Return [x, y] of the center of cell containing provided text 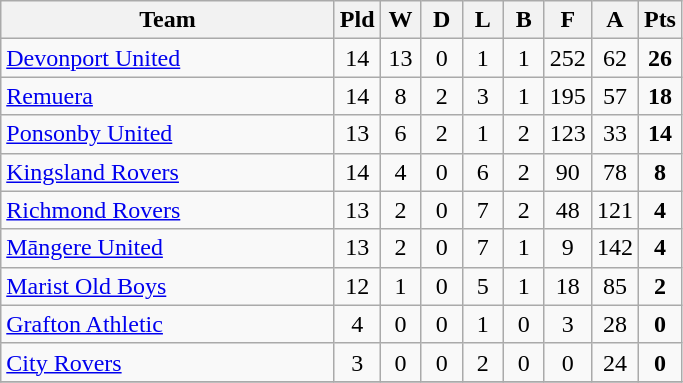
90 [568, 172]
Marist Old Boys [168, 286]
D [442, 20]
Pld [357, 20]
28 [614, 324]
Richmond Rovers [168, 210]
L [482, 20]
A [614, 20]
33 [614, 134]
252 [568, 58]
62 [614, 58]
City Rovers [168, 362]
9 [568, 248]
121 [614, 210]
5 [482, 286]
Māngere United [168, 248]
F [568, 20]
48 [568, 210]
Team [168, 20]
Pts [660, 20]
57 [614, 96]
W [400, 20]
78 [614, 172]
123 [568, 134]
85 [614, 286]
B [524, 20]
195 [568, 96]
12 [357, 286]
Grafton Athletic [168, 324]
24 [614, 362]
Kingsland Rovers [168, 172]
26 [660, 58]
Devonport United [168, 58]
142 [614, 248]
Ponsonby United [168, 134]
Remuera [168, 96]
